Provide the [x, y] coordinate of the cell's center where the given text is located.  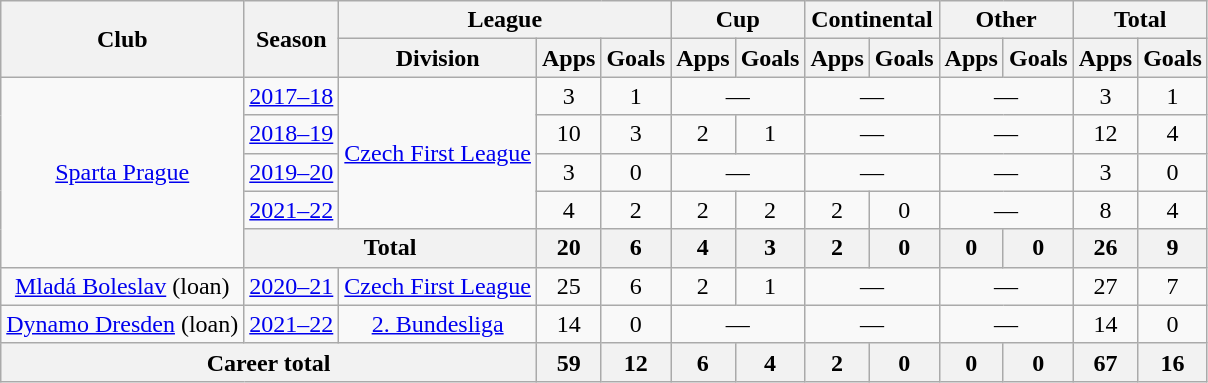
2020–21 [292, 286]
16 [1173, 362]
Mladá Boleslav (loan) [122, 286]
2. Bundesliga [438, 324]
26 [1105, 248]
8 [1105, 210]
Club [122, 39]
Career total [269, 362]
67 [1105, 362]
20 [568, 248]
10 [568, 134]
League [505, 20]
2019–20 [292, 172]
25 [568, 286]
Season [292, 39]
Cup [738, 20]
Other [1006, 20]
2017–18 [292, 96]
9 [1173, 248]
Sparta Prague [122, 172]
Dynamo Dresden (loan) [122, 324]
59 [568, 362]
2018–19 [292, 134]
Division [438, 58]
Continental [872, 20]
7 [1173, 286]
27 [1105, 286]
